Extract the [x, y] coordinate from the center of the cell holding the provided text.  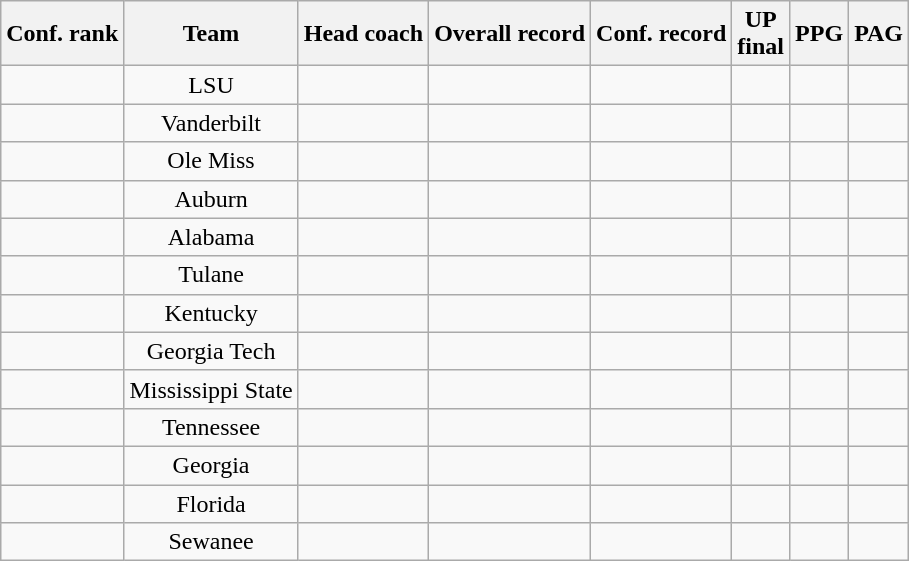
Kentucky [211, 313]
Florida [211, 503]
Head coach [363, 34]
Tennessee [211, 427]
Team [211, 34]
Overall record [510, 34]
Conf. record [662, 34]
Georgia [211, 465]
PAG [879, 34]
Mississippi State [211, 389]
Sewanee [211, 542]
LSU [211, 85]
PPG [820, 34]
Auburn [211, 199]
Tulane [211, 275]
Alabama [211, 237]
Vanderbilt [211, 123]
UPfinal [761, 34]
Georgia Tech [211, 351]
Ole Miss [211, 161]
Conf. rank [62, 34]
